Locate the cell with the specified text and output its (x, y) center coordinate. 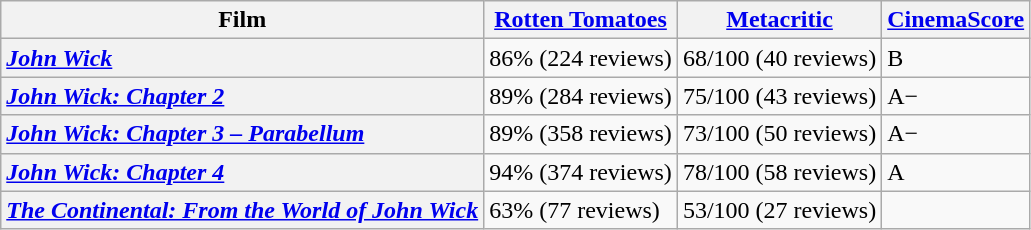
Metacritic (779, 20)
B (956, 58)
75/100 (43 reviews) (779, 96)
68/100 (40 reviews) (779, 58)
63% (77 reviews) (581, 210)
78/100 (58 reviews) (779, 172)
John Wick (242, 58)
Rotten Tomatoes (581, 20)
John Wick: Chapter 2 (242, 96)
John Wick: Chapter 3 – Parabellum (242, 134)
89% (358 reviews) (581, 134)
53/100 (27 reviews) (779, 210)
Film (242, 20)
94% (374 reviews) (581, 172)
CinemaScore (956, 20)
89% (284 reviews) (581, 96)
86% (224 reviews) (581, 58)
73/100 (50 reviews) (779, 134)
A (956, 172)
The Continental: From the World of John Wick (242, 210)
John Wick: Chapter 4 (242, 172)
